Extract the [X, Y] coordinate from the center of the cell holding the provided text.  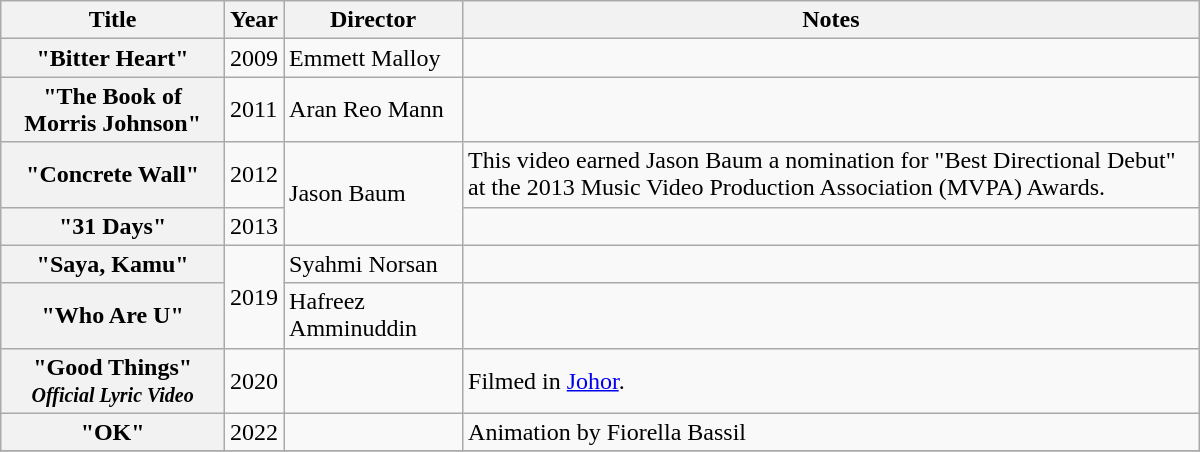
2011 [254, 110]
Jason Baum [374, 194]
2019 [254, 296]
2009 [254, 58]
Year [254, 20]
"Saya, Kamu" [113, 264]
Aran Reo Mann [374, 110]
Animation by Fiorella Bassil [832, 432]
"The Book of Morris Johnson" [113, 110]
Filmed in Johor. [832, 380]
"Concrete Wall" [113, 174]
2013 [254, 226]
"Bitter Heart" [113, 58]
Title [113, 20]
"OK" [113, 432]
"31 Days" [113, 226]
Hafreez Amminuddin [374, 316]
"Who Are U" [113, 316]
2012 [254, 174]
This video earned Jason Baum a nomination for "Best Directional Debut" at the 2013 Music Video Production Association (MVPA) Awards. [832, 174]
Syahmi Norsan [374, 264]
2022 [254, 432]
"Good Things"Official Lyric Video [113, 380]
Director [374, 20]
Emmett Malloy [374, 58]
2020 [254, 380]
Notes [832, 20]
